From the cell containing the given text, extract its center point as [X, Y] coordinate. 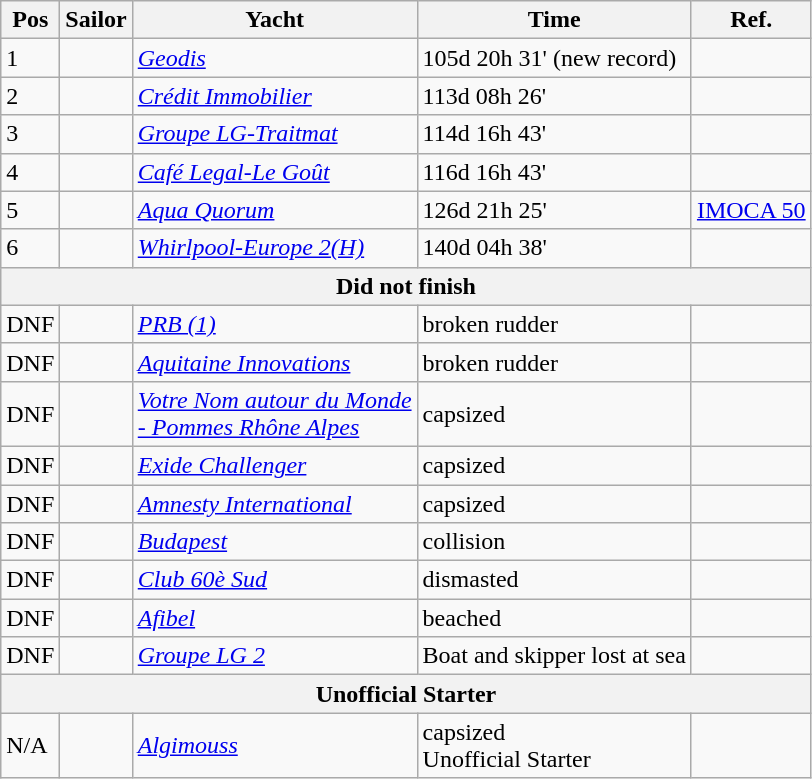
Budapest [274, 542]
Whirlpool-Europe 2(H) [274, 248]
140d 04h 38' [554, 248]
Exide Challenger [274, 465]
Did not finish [406, 286]
Unofficial Starter [406, 694]
126d 21h 25' [554, 210]
Pos [30, 20]
dismasted [554, 580]
Yacht [274, 20]
114d 16h 43' [554, 134]
collision [554, 542]
5 [30, 210]
Boat and skipper lost at sea [554, 656]
Crédit Immobilier [274, 96]
6 [30, 248]
IMOCA 50 [751, 210]
2 [30, 96]
Sailor [96, 20]
Ref. [751, 20]
Time [554, 20]
Aqua Quorum [274, 210]
Groupe LG-Traitmat [274, 134]
Café Legal-Le Goût [274, 172]
3 [30, 134]
Geodis [274, 58]
105d 20h 31' (new record) [554, 58]
Votre Nom autour du Monde- Pommes Rhône Alpes [274, 414]
116d 16h 43' [554, 172]
1 [30, 58]
Groupe LG 2 [274, 656]
Amnesty International [274, 503]
Aquitaine Innovations [274, 362]
PRB (1) [274, 324]
4 [30, 172]
capsizedUnofficial Starter [554, 746]
113d 08h 26' [554, 96]
Algimouss [274, 746]
Afibel [274, 618]
Club 60è Sud [274, 580]
N/A [30, 746]
beached [554, 618]
